For the text-containing cell, return its midpoint in (x, y) coordinate format. 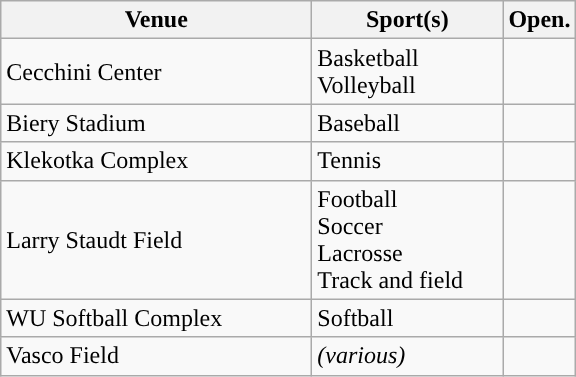
WU Softball Complex (156, 318)
Klekotka Complex (156, 161)
Baseball (408, 123)
Open. (540, 20)
Cecchini Center (156, 72)
Sport(s) (408, 20)
Basketball Volleyball (408, 72)
Vasco Field (156, 356)
Biery Stadium (156, 123)
Venue (156, 20)
(various) (408, 356)
Larry Staudt Field (156, 240)
Tennis (408, 161)
Football Soccer Lacrosse Track and field (408, 240)
Softball (408, 318)
